Provide the (X, Y) coordinate of the cell's center where the given text is located.  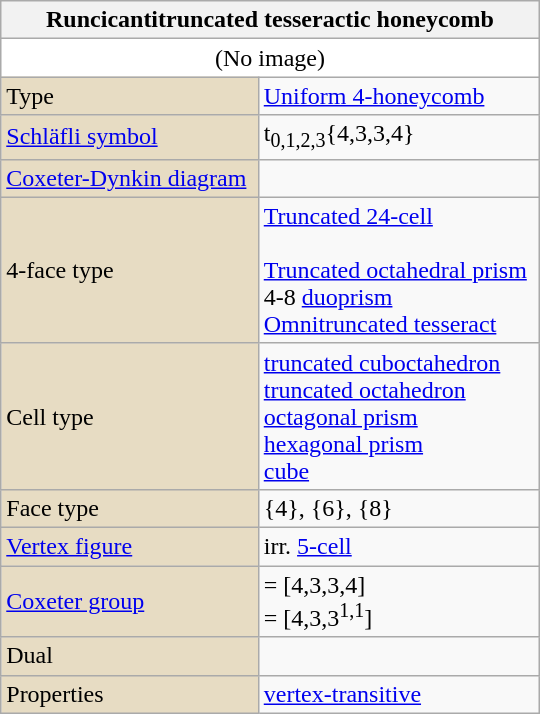
{4}, {6}, {8} (398, 508)
4-face type (130, 270)
Face type (130, 508)
irr. 5-cell (398, 547)
Schläfli symbol (130, 137)
Type (130, 96)
Coxeter group (130, 602)
Properties (130, 694)
Uniform 4-honeycomb (398, 96)
Dual (130, 656)
Coxeter-Dynkin diagram (130, 178)
(No image) (270, 58)
Vertex figure (130, 547)
Cell type (130, 416)
t0,1,2,3{4,3,3,4} (398, 137)
= [4,3,3,4] = [4,3,31,1] (398, 602)
vertex-transitive (398, 694)
Runcicantitruncated tesseractic honeycomb (270, 20)
truncated cuboctahedron truncated octahedron octagonal prism hexagonal prism cube (398, 416)
Truncated 24-cell Truncated octahedral prism 4-8 duoprism Omnitruncated tesseract (398, 270)
